Locate the cell with the specified text and output its [X, Y] center coordinate. 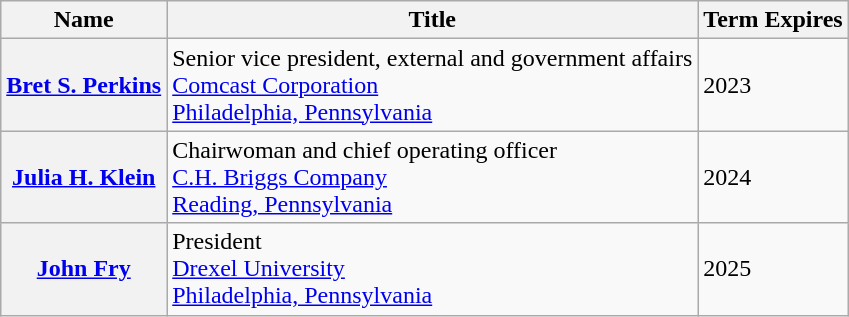
2024 [773, 177]
PresidentDrexel UniversityPhiladelphia, Pennsylvania [432, 269]
Chairwoman and chief operating officerC.H. Briggs CompanyReading, Pennsylvania [432, 177]
Julia H. Klein [84, 177]
Term Expires [773, 20]
Bret S. Perkins [84, 85]
Name [84, 20]
Senior vice president, external and government affairsComcast CorporationPhiladelphia, Pennsylvania [432, 85]
Title [432, 20]
John Fry [84, 269]
2023 [773, 85]
2025 [773, 269]
